Capture the cell that displays the provided text and extract its (X, Y) central coordinate. 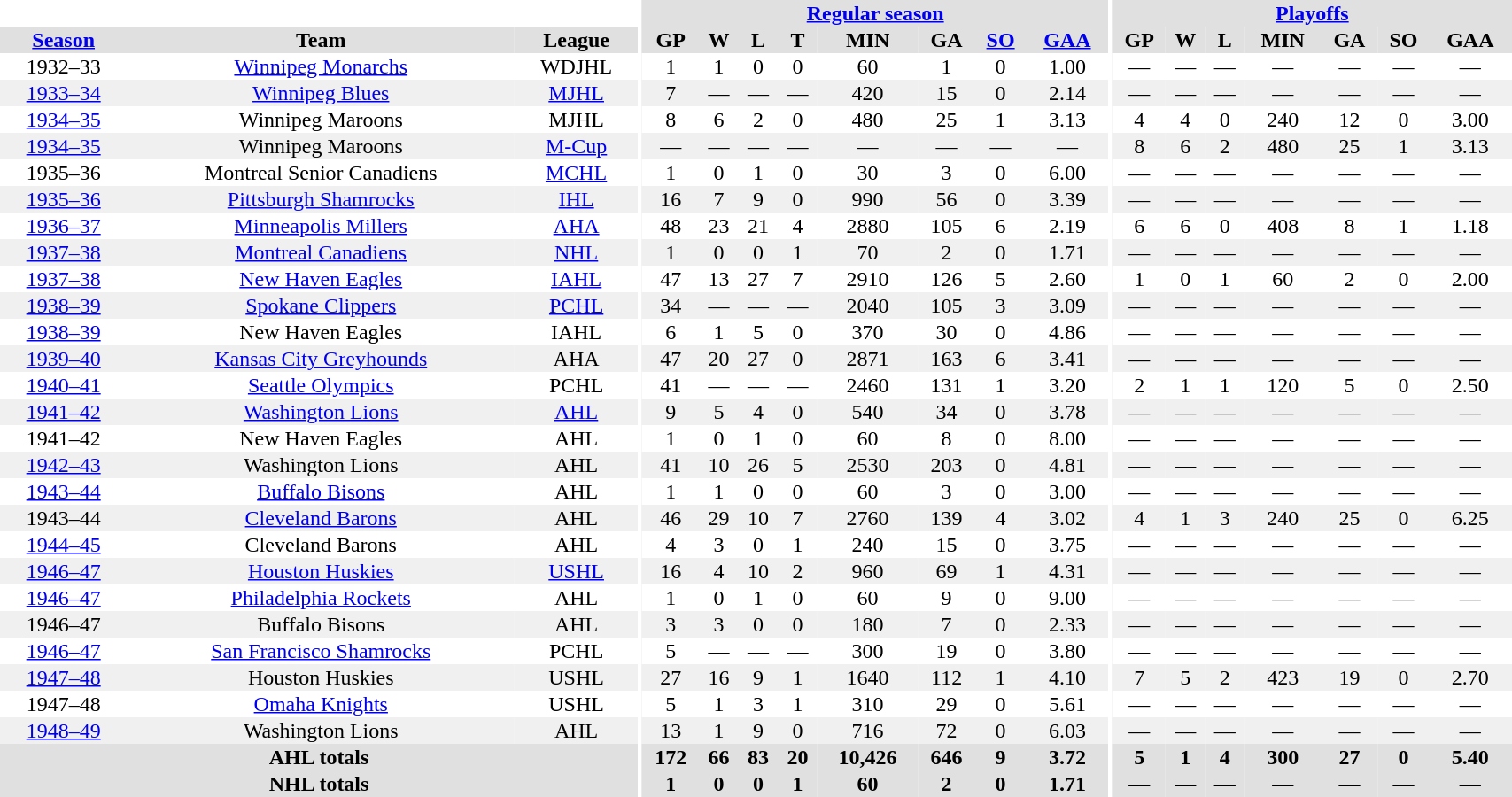
3.41 (1066, 359)
NHL totals (319, 784)
Montreal Canadiens (321, 252)
3.20 (1066, 385)
Kansas City Greyhounds (321, 359)
646 (946, 757)
23 (718, 226)
1940–41 (64, 385)
1.18 (1470, 226)
69 (946, 571)
72 (946, 731)
370 (868, 332)
1942–43 (64, 465)
T (797, 40)
540 (868, 412)
716 (868, 731)
9.00 (1066, 598)
Seattle Olympics (321, 385)
66 (718, 757)
8.00 (1066, 438)
1944–45 (64, 545)
10,426 (868, 757)
2040 (868, 306)
3.75 (1066, 545)
1932–33 (64, 66)
310 (868, 704)
Pittsburgh Shamrocks (321, 199)
120 (1283, 385)
2460 (868, 385)
3.02 (1066, 518)
163 (946, 359)
180 (868, 624)
2760 (868, 518)
Philadelphia Rockets (321, 598)
70 (868, 252)
1939–40 (64, 359)
420 (868, 93)
56 (946, 199)
4.86 (1066, 332)
Montreal Senior Canadiens (321, 173)
5.40 (1470, 757)
12 (1349, 120)
139 (946, 518)
Minneapolis Millers (321, 226)
6.03 (1066, 731)
21 (758, 226)
WDJHL (576, 66)
San Francisco Shamrocks (321, 651)
2530 (868, 465)
Spokane Clippers (321, 306)
AHL totals (319, 757)
Winnipeg Blues (321, 93)
83 (758, 757)
1.00 (1066, 66)
Regular season (875, 13)
6.00 (1066, 173)
6.25 (1470, 518)
4.31 (1066, 571)
990 (868, 199)
2910 (868, 279)
408 (1283, 226)
2.19 (1066, 226)
Playoffs (1312, 13)
NHL (576, 252)
26 (758, 465)
48 (671, 226)
League (576, 40)
2.70 (1470, 677)
2.33 (1066, 624)
203 (946, 465)
1640 (868, 677)
3.78 (1066, 412)
2.14 (1066, 93)
IHL (576, 199)
112 (946, 677)
3.09 (1066, 306)
126 (946, 279)
960 (868, 571)
131 (946, 385)
1936–37 (64, 226)
1933–34 (64, 93)
172 (671, 757)
Season (64, 40)
1948–49 (64, 731)
2871 (868, 359)
4.81 (1066, 465)
3.72 (1066, 757)
2.60 (1066, 279)
Omaha Knights (321, 704)
5.61 (1066, 704)
3.39 (1066, 199)
Winnipeg Monarchs (321, 66)
M-Cup (576, 146)
46 (671, 518)
423 (1283, 677)
2.00 (1470, 279)
3.80 (1066, 651)
MCHL (576, 173)
2880 (868, 226)
4.10 (1066, 677)
Team (321, 40)
2.50 (1470, 385)
